Scan for the cell matching the given text and deliver its (x, y) coordinate at center. 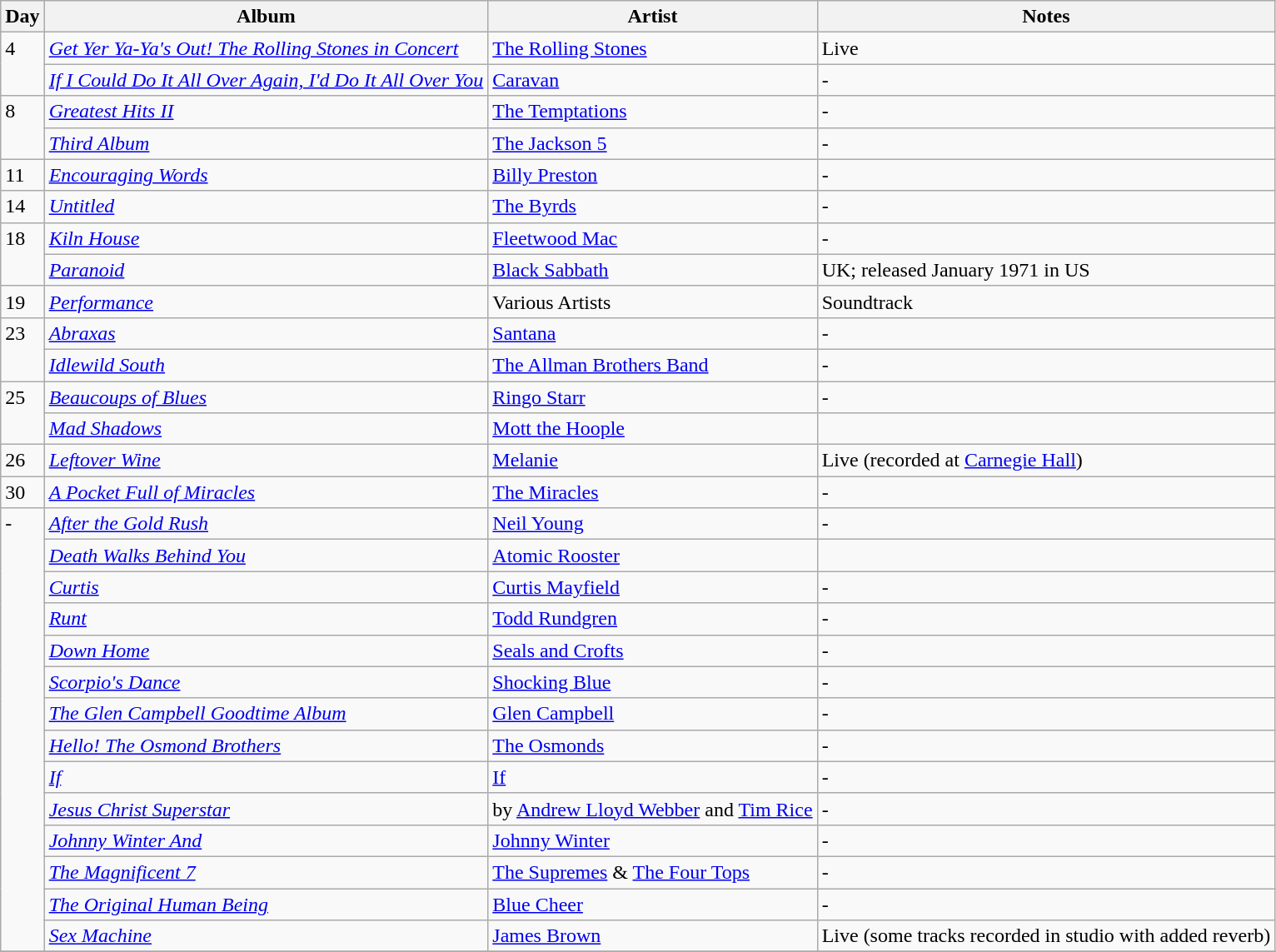
30 (22, 492)
Curtis (267, 587)
Album (267, 17)
The Osmonds (653, 745)
Scorpio's Dance (267, 682)
A Pocket Full of Miracles (267, 492)
Get Yer Ya-Ya's Out! The Rolling Stones in Concert (267, 48)
Sex Machine (267, 936)
After the Gold Rush (267, 524)
Paranoid (267, 270)
If I Could Do It All Over Again, I'd Do It All Over You (267, 80)
Encouraging Words (267, 175)
by Andrew Lloyd Webber and Tim Rice (653, 809)
Billy Preston (653, 175)
Untitled (267, 207)
Soundtrack (1046, 302)
Runt (267, 619)
Performance (267, 302)
The Magnificent 7 (267, 872)
Atomic Rooster (653, 556)
Curtis Mayfield (653, 587)
Abraxas (267, 333)
Ringo Starr (653, 397)
The Temptations (653, 112)
Johnny Winter And (267, 840)
23 (22, 349)
Jesus Christ Superstar (267, 809)
UK; released January 1971 in US (1046, 270)
Blue Cheer (653, 904)
Black Sabbath (653, 270)
The Glen Campbell Goodtime Album (267, 714)
Death Walks Behind You (267, 556)
Shocking Blue (653, 682)
Idlewild South (267, 365)
Neil Young (653, 524)
19 (22, 302)
Mott the Hoople (653, 429)
Various Artists (653, 302)
Live (1046, 48)
Beaucoups of Blues (267, 397)
11 (22, 175)
Leftover Wine (267, 461)
Day (22, 17)
8 (22, 127)
Hello! The Osmond Brothers (267, 745)
Seals and Crofts (653, 650)
The Allman Brothers Band (653, 365)
Live (recorded at Carnegie Hall) (1046, 461)
Mad Shadows (267, 429)
Santana (653, 333)
The Supremes & The Four Tops (653, 872)
Live (some tracks recorded in studio with added reverb) (1046, 936)
The Jackson 5 (653, 143)
Greatest Hits II (267, 112)
Caravan (653, 80)
4 (22, 64)
Todd Rundgren (653, 619)
Artist (653, 17)
The Miracles (653, 492)
The Rolling Stones (653, 48)
The Byrds (653, 207)
14 (22, 207)
Glen Campbell (653, 714)
Johnny Winter (653, 840)
Kiln House (267, 238)
26 (22, 461)
James Brown (653, 936)
Down Home (267, 650)
Notes (1046, 17)
The Original Human Being (267, 904)
25 (22, 413)
Fleetwood Mac (653, 238)
18 (22, 254)
Third Album (267, 143)
Melanie (653, 461)
